For the text-containing cell, return its midpoint in (x, y) coordinate format. 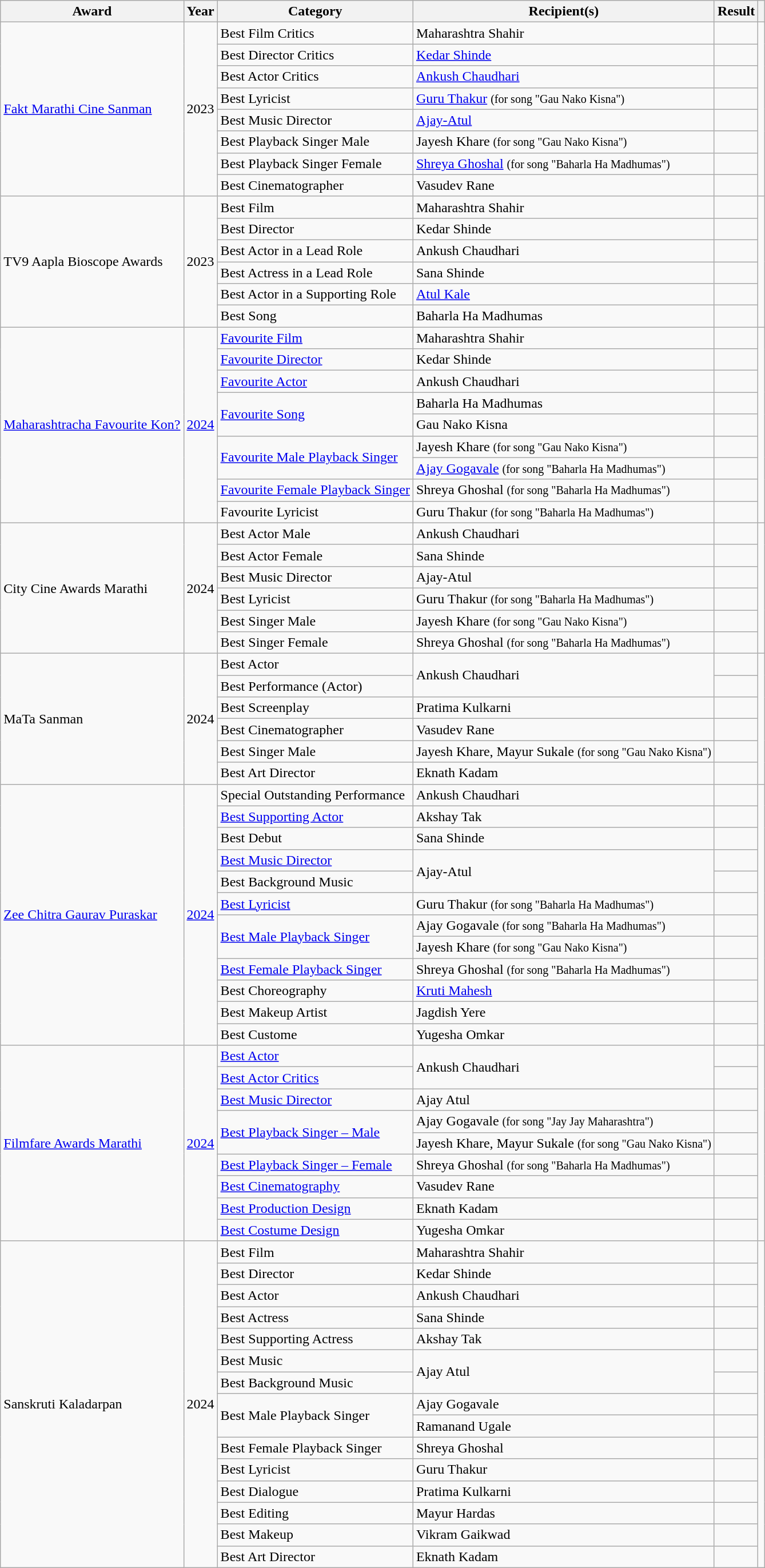
Best Playback Singer – Male (315, 1132)
Best Makeup (315, 1535)
Gau Nako Kisna (564, 425)
Jagdish Yere (564, 1013)
Best Costume Design (315, 1230)
Best Actress (315, 1317)
Best Choreography (315, 991)
Filmfare Awards Marathi (92, 1144)
Favourite Director (315, 360)
Fakt Marathi Cine Sanman (92, 109)
Best Playback Singer Male (315, 142)
Special Outstanding Performance (315, 795)
Best Production Design (315, 1208)
Kruti Mahesh (564, 991)
Best Editing (315, 1513)
Best Actor Male (315, 534)
Best Playback Singer – Female (315, 1165)
Maharashtracha Favourite Kon? (92, 425)
Zee Chitra Gaurav Puraskar (92, 915)
City Cine Awards Marathi (92, 588)
Ajay Gogavale (564, 1404)
Guru Thakur (564, 1470)
Favourite Lyricist (315, 512)
Year (200, 11)
TV9 Aapla Bioscope Awards (92, 261)
Best Makeup Artist (315, 1013)
Best Director Critics (315, 55)
Best Custome (315, 1034)
Award (92, 11)
Best Music (315, 1361)
Best Actor in a Lead Role (315, 250)
Favourite Female Playback Singer (315, 490)
Recipient(s) (564, 11)
Atul Kale (564, 295)
Best Performance (Actor) (315, 686)
Favourite Actor (315, 381)
Mayur Hardas (564, 1513)
Favourite Song (315, 414)
Ramanand Ugale (564, 1426)
Best Singer Female (315, 643)
Shreya Ghoshal (564, 1448)
Ajay Gogavale (for song "Jay Jay Maharashtra") (564, 1121)
Best Song (315, 316)
Sanskruti Kaladarpan (92, 1404)
Favourite Male Playback Singer (315, 457)
Best Cinematography (315, 1187)
MaTa Sanman (92, 719)
Best Debut (315, 838)
Best Dialogue (315, 1491)
Best Film Critics (315, 33)
Best Actor in a Supporting Role (315, 295)
Best Actress in a Lead Role (315, 273)
Result (736, 11)
Guru Thakur (for song "Gau Nako Kisna") (564, 98)
Best Supporting Actor (315, 817)
Category (315, 11)
Best Screenplay (315, 708)
Best Supporting Actress (315, 1339)
Vikram Gaikwad (564, 1535)
Favourite Film (315, 338)
Best Actor Female (315, 555)
Best Playback Singer Female (315, 164)
